Search for the cell housing the specified text and yield its [x, y] center coordinate. 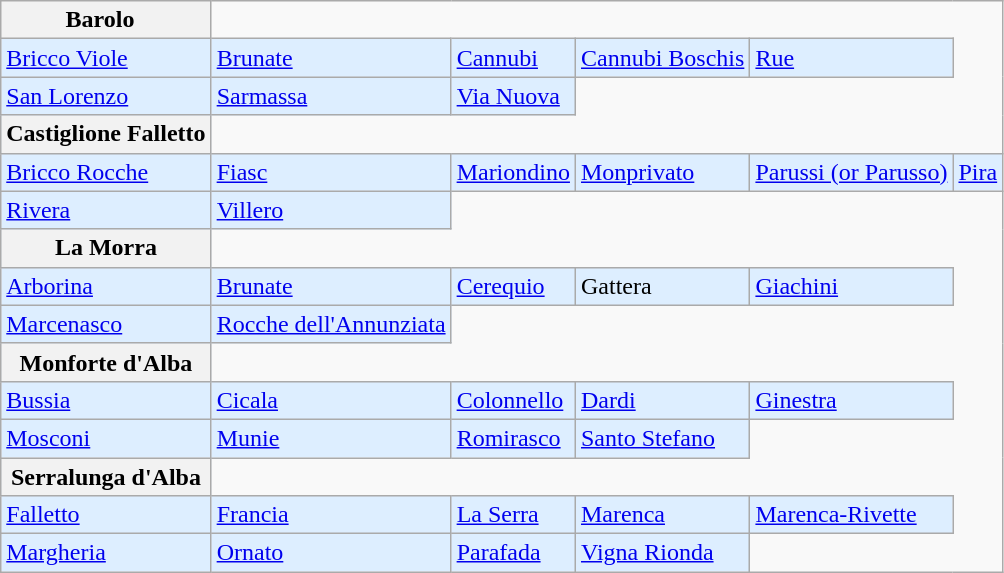
Falletto [106, 515]
Giachini [852, 286]
Cannubi Boschis [662, 58]
Colonnello [513, 400]
Pira [978, 172]
Via Nuova [513, 96]
Ornato [331, 553]
Arborina [106, 286]
Margheria [106, 553]
Marenca [662, 515]
Marcenasco [106, 324]
Cerequio [513, 286]
Ginestra [852, 400]
Rivera [106, 210]
Barolo [106, 20]
San Lorenzo [106, 96]
Cannubi [513, 58]
Bricco Viole [106, 58]
Munie [331, 438]
Romirasco [513, 438]
Mariondino [513, 172]
Monforte d'Alba [106, 362]
Rocche dell'Annunziata [331, 324]
Dardi [662, 400]
La Serra [513, 515]
Gattera [662, 286]
Bussia [106, 400]
La Morra [106, 248]
Santo Stefano [662, 438]
Vigna Rionda [662, 553]
Francia [331, 515]
Rue [852, 58]
Castiglione Falletto [106, 134]
Cicala [331, 400]
Villero [331, 210]
Serralunga d'Alba [106, 477]
Bricco Rocche [106, 172]
Mosconi [106, 438]
Fiasc [331, 172]
Sarmassa [331, 96]
Parafada [513, 553]
Marenca-Rivette [852, 515]
Monprivato [662, 172]
Parussi (or Parusso) [852, 172]
